Pinpoint the cell where the given text exists, returning its [x, y] midpoint coordinate. 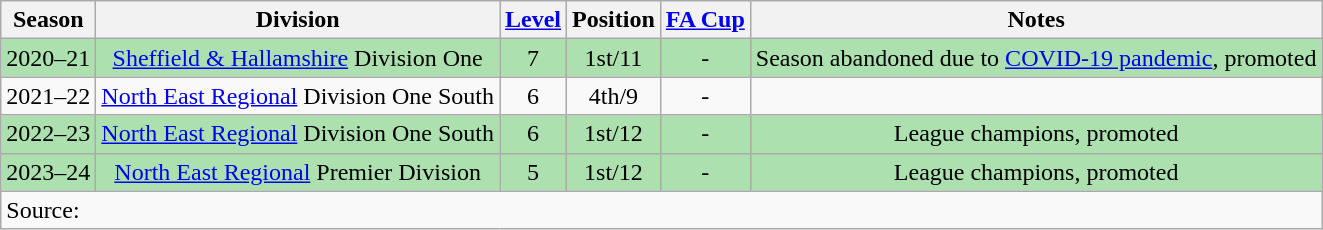
2022–23 [48, 134]
Division [298, 20]
FA Cup [705, 20]
2020–21 [48, 58]
5 [534, 172]
1st/11 [614, 58]
Level [534, 20]
Source: [662, 210]
Season [48, 20]
2023–24 [48, 172]
7 [534, 58]
Sheffield & Hallamshire Division One [298, 58]
2021–22 [48, 96]
Season abandoned due to COVID-19 pandemic, promoted [1036, 58]
Notes [1036, 20]
North East Regional Premier Division [298, 172]
Position [614, 20]
4th/9 [614, 96]
